Locate the cell with the specified text and output its [x, y] center coordinate. 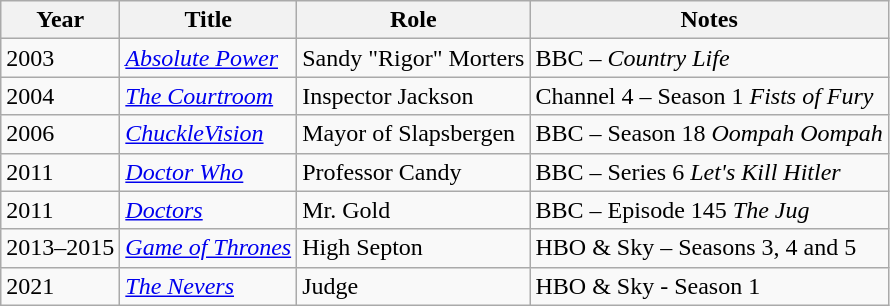
2004 [60, 96]
Sandy "Rigor" Morters [414, 58]
High Septon [414, 248]
BBC – Country Life [709, 58]
Doctors [208, 210]
ChuckleVision [208, 134]
The Courtroom [208, 96]
Channel 4 – Season 1 Fists of Fury [709, 96]
HBO & Sky - Season 1 [709, 286]
Absolute Power [208, 58]
The Nevers [208, 286]
Judge [414, 286]
BBC – Episode 145 The Jug [709, 210]
2021 [60, 286]
2013–2015 [60, 248]
Mayor of Slapsbergen [414, 134]
Role [414, 20]
Professor Candy [414, 172]
Mr. Gold [414, 210]
Title [208, 20]
Inspector Jackson [414, 96]
2003 [60, 58]
2006 [60, 134]
HBO & Sky – Seasons 3, 4 and 5 [709, 248]
BBC – Season 18 Oompah Oompah [709, 134]
BBC – Series 6 Let's Kill Hitler [709, 172]
Notes [709, 20]
Game of Thrones [208, 248]
Doctor Who [208, 172]
Year [60, 20]
